Find where the given text appears and provide that cell's center as (x, y) coordinate. 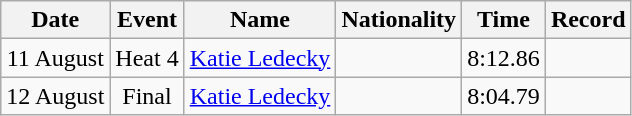
Name (260, 20)
Final (147, 96)
Heat 4 (147, 58)
Date (56, 20)
8:04.79 (504, 96)
Record (588, 20)
11 August (56, 58)
8:12.86 (504, 58)
Event (147, 20)
Nationality (399, 20)
12 August (56, 96)
Time (504, 20)
